Identify which cell holds the provided text, then report its (x, y) central coordinate. 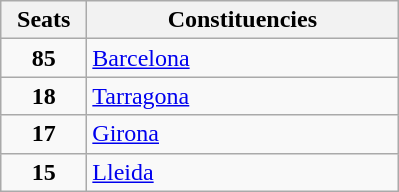
Constituencies (242, 20)
18 (44, 96)
15 (44, 172)
Lleida (242, 172)
17 (44, 134)
Girona (242, 134)
Tarragona (242, 96)
85 (44, 58)
Barcelona (242, 58)
Seats (44, 20)
